For the text-containing cell, return its midpoint in [X, Y] coordinate format. 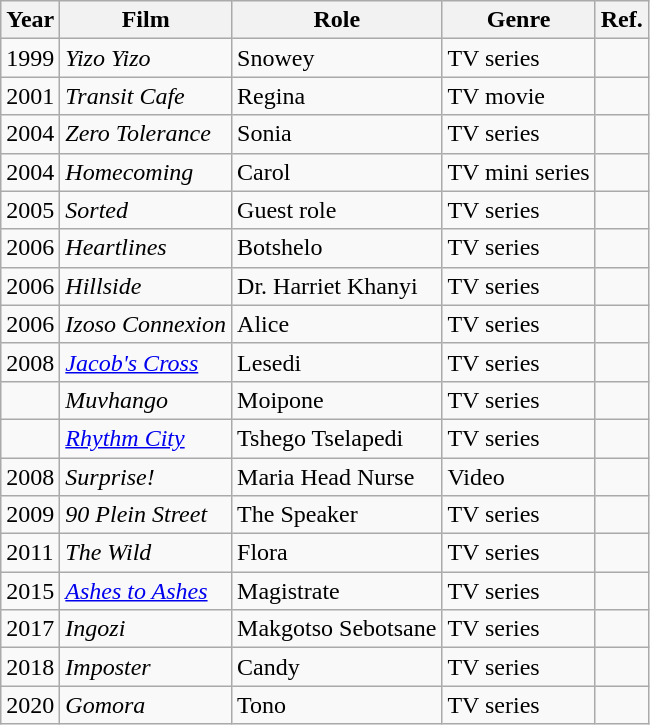
Role [337, 20]
2001 [30, 96]
Ingozi [146, 629]
Ref. [622, 20]
Homecoming [146, 172]
2009 [30, 515]
Moipone [337, 400]
2015 [30, 591]
Ashes to Ashes [146, 591]
Rhythm City [146, 438]
Film [146, 20]
1999 [30, 58]
Snowey [337, 58]
Flora [337, 553]
Genre [518, 20]
Jacob's Cross [146, 362]
Imposter [146, 667]
The Wild [146, 553]
Year [30, 20]
Sorted [146, 210]
Hillside [146, 286]
Lesedi [337, 362]
90 Plein Street [146, 515]
Candy [337, 667]
Video [518, 477]
Magistrate [337, 591]
Regina [337, 96]
Gomora [146, 705]
2011 [30, 553]
Carol [337, 172]
Muvhango [146, 400]
2018 [30, 667]
2017 [30, 629]
Guest role [337, 210]
Makgotso Sebotsane [337, 629]
Alice [337, 324]
2005 [30, 210]
2020 [30, 705]
Maria Head Nurse [337, 477]
Tono [337, 705]
Botshelo [337, 248]
Heartlines [146, 248]
TV mini series [518, 172]
Dr. Harriet Khanyi [337, 286]
Zero Tolerance [146, 134]
Izoso Connexion [146, 324]
Yizo Yizo [146, 58]
Sonia [337, 134]
Surprise! [146, 477]
TV movie [518, 96]
The Speaker [337, 515]
Transit Cafe [146, 96]
Tshego Tselapedi [337, 438]
